Capture the cell that displays the provided text and extract its (X, Y) central coordinate. 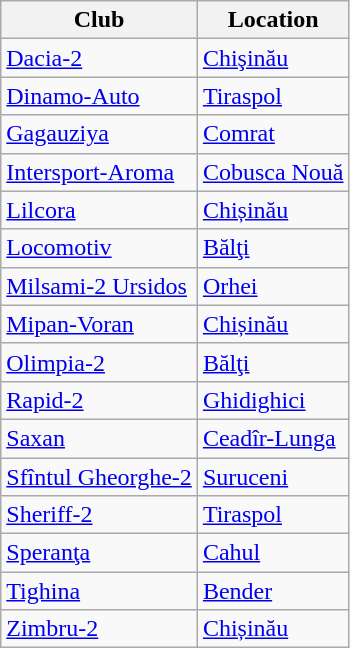
Olimpia-2 (100, 362)
Ghidighici (273, 400)
Bender (273, 591)
Chişinău (273, 58)
Cahul (273, 553)
Mipan-Voran (100, 324)
Lilcora (100, 210)
Orhei (273, 286)
Sheriff-2 (100, 515)
Sfîntul Gheorghe-2 (100, 477)
Speranţa (100, 553)
Zimbru-2 (100, 629)
Dinamo-Auto (100, 96)
Rapid-2 (100, 400)
Saxan (100, 438)
Location (273, 20)
Locomotiv (100, 248)
Dacia-2 (100, 58)
Intersport-Aroma (100, 172)
Tighina (100, 591)
Gagauziya (100, 134)
Ceadîr-Lunga (273, 438)
Suruceni (273, 477)
Comrat (273, 134)
Club (100, 20)
Milsami-2 Ursidos (100, 286)
Cobusca Nouă (273, 172)
